Return (x, y) of the center of cell containing provided text 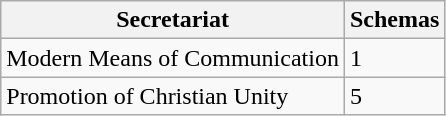
1 (394, 58)
Modern Means of Communication (173, 58)
Schemas (394, 20)
5 (394, 96)
Secretariat (173, 20)
Promotion of Christian Unity (173, 96)
